Scan for the cell matching the given text and deliver its [x, y] coordinate at center. 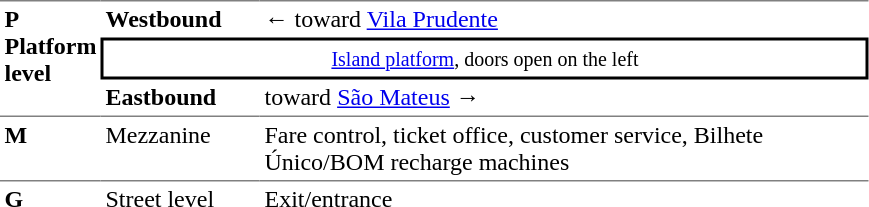
Westbound [180, 19]
Fare control, ticket office, customer service, Bilhete Único/BOM recharge machines [564, 148]
Island platform, doors open on the left [485, 59]
M [50, 148]
← toward Vila Prudente [564, 19]
Eastbound [180, 99]
toward São Mateus → [564, 99]
Mezzanine [180, 148]
PPlatform level [50, 58]
